Return the [X, Y] coordinate for the center point of the cell that contains the specified text.  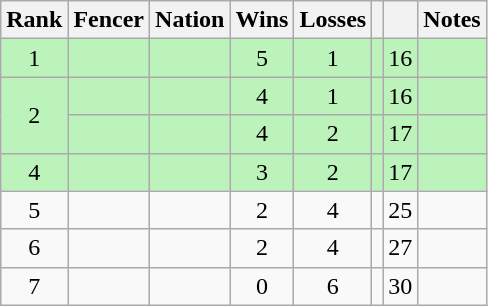
0 [262, 286]
Losses [333, 20]
Notes [452, 20]
25 [400, 210]
Nation [190, 20]
Wins [262, 20]
Fencer [109, 20]
Rank [34, 20]
7 [34, 286]
30 [400, 286]
27 [400, 248]
3 [262, 172]
